Locate the cell with the specified text and output its (x, y) center coordinate. 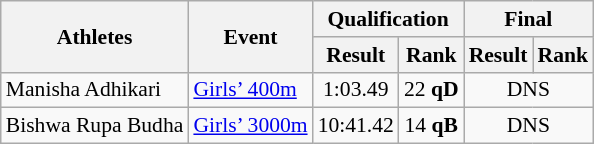
22 qD (432, 90)
10:41.42 (356, 126)
14 qB (432, 126)
Girls’ 400m (250, 90)
Event (250, 36)
Bishwa Rupa Budha (95, 126)
Athletes (95, 36)
Girls’ 3000m (250, 126)
Final (528, 19)
Qualification (388, 19)
1:03.49 (356, 90)
Manisha Adhikari (95, 90)
